Scan for the cell matching the given text and deliver its [X, Y] coordinate at center. 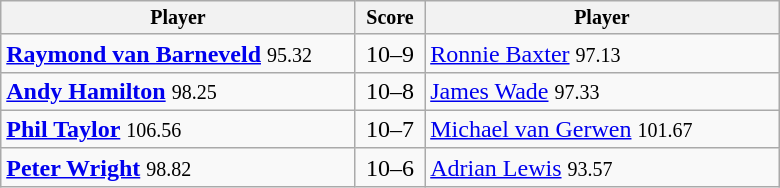
James Wade 97.33 [602, 91]
Adrian Lewis 93.57 [602, 167]
10–6 [390, 167]
Michael van Gerwen 101.67 [602, 129]
Score [390, 18]
Ronnie Baxter 97.13 [602, 53]
Phil Taylor 106.56 [178, 129]
10–8 [390, 91]
Raymond van Barneveld 95.32 [178, 53]
Peter Wright 98.82 [178, 167]
Andy Hamilton 98.25 [178, 91]
10–7 [390, 129]
10–9 [390, 53]
